Search for the cell housing the specified text and yield its [X, Y] center coordinate. 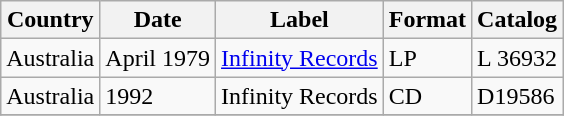
Country [50, 20]
Format [427, 20]
L 36932 [518, 58]
Catalog [518, 20]
Date [158, 20]
CD [427, 96]
Label [300, 20]
April 1979 [158, 58]
1992 [158, 96]
LP [427, 58]
D19586 [518, 96]
